From the cell containing the given text, extract its center point as [X, Y] coordinate. 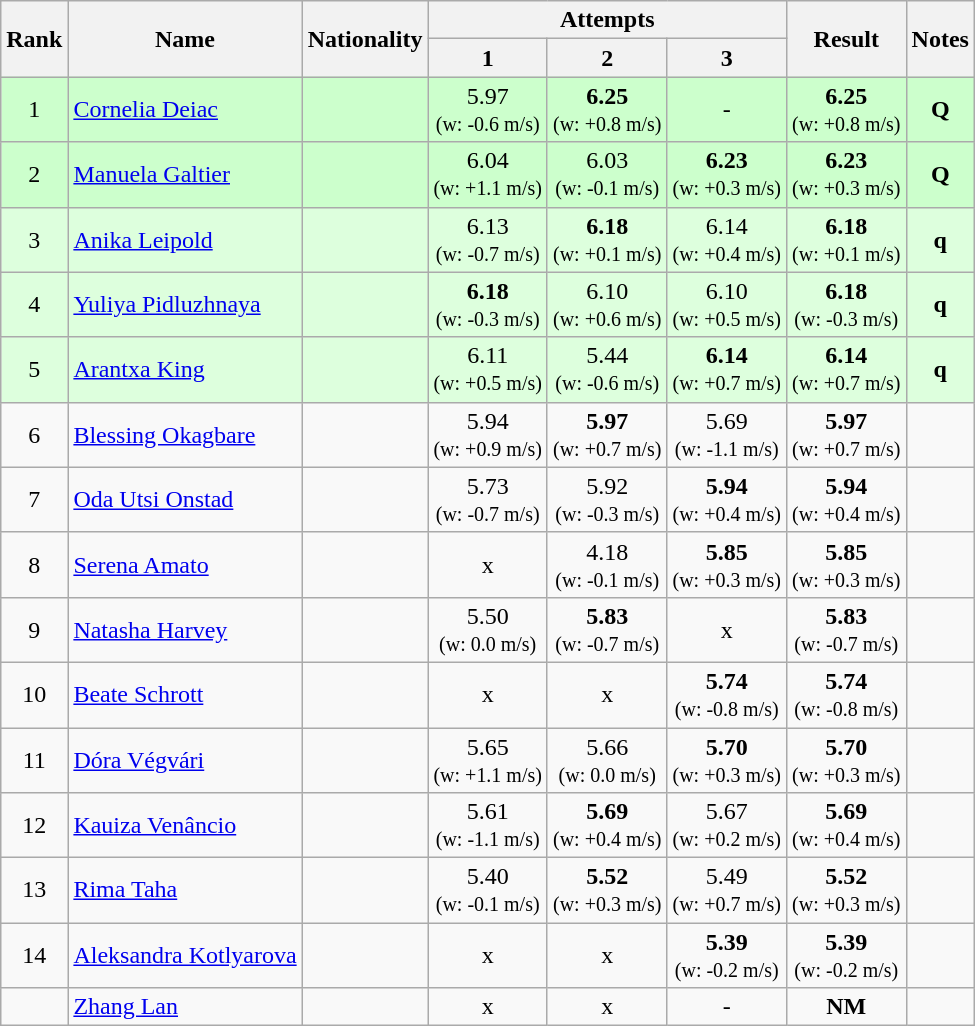
5.65(w: +1.1 m/s) [488, 760]
11 [34, 760]
5.69(w: +0.4 m/s) [607, 826]
6.14(w: +0.4 m/s) [727, 240]
5.52(w: +0.3 m/s) [607, 890]
6 [34, 434]
Rank [34, 39]
NM [847, 1007]
Anika Leipold [185, 240]
5.85 (w: +0.3 m/s) [847, 564]
Cornelia Deiac [185, 110]
6.25(w: +0.8 m/s) [607, 110]
9 [34, 630]
Yuliya Pidluzhnaya [185, 304]
5.61(w: -1.1 m/s) [488, 826]
Result [847, 39]
5.39(w: -0.2 m/s) [727, 956]
Attempts [608, 20]
Dóra Végvári [185, 760]
7 [34, 500]
5 [34, 370]
6.18(w: -0.3 m/s) [488, 304]
5.83(w: -0.7 m/s) [607, 630]
5.52 (w: +0.3 m/s) [847, 890]
6.13(w: -0.7 m/s) [488, 240]
Nationality [365, 39]
6.18(w: +0.1 m/s) [607, 240]
5.74(w: -0.8 m/s) [727, 694]
Zhang Lan [185, 1007]
4.18(w: -0.1 m/s) [607, 564]
5.70(w: +0.3 m/s) [727, 760]
5.39 (w: -0.2 m/s) [847, 956]
Name [185, 39]
10 [34, 694]
5.73(w: -0.7 m/s) [488, 500]
5.44(w: -0.6 m/s) [607, 370]
5.97(w: -0.6 m/s) [488, 110]
4 [34, 304]
5.40(w: -0.1 m/s) [488, 890]
5.50(w: 0.0 m/s) [488, 630]
5.83 (w: -0.7 m/s) [847, 630]
13 [34, 890]
5.69(w: -1.1 m/s) [727, 434]
Natasha Harvey [185, 630]
6.14 (w: +0.7 m/s) [847, 370]
6.10(w: +0.6 m/s) [607, 304]
5.97(w: +0.7 m/s) [607, 434]
12 [34, 826]
Aleksandra Kotlyarova [185, 956]
5.69 (w: +0.4 m/s) [847, 826]
8 [34, 564]
6.18 (w: +0.1 m/s) [847, 240]
14 [34, 956]
6.18 (w: -0.3 m/s) [847, 304]
Beate Schrott [185, 694]
5.85(w: +0.3 m/s) [727, 564]
6.10(w: +0.5 m/s) [727, 304]
5.92(w: -0.3 m/s) [607, 500]
6.03(w: -0.1 m/s) [607, 174]
6.04(w: +1.1 m/s) [488, 174]
5.94 (w: +0.4 m/s) [847, 500]
6.23(w: +0.3 m/s) [727, 174]
Serena Amato [185, 564]
5.66(w: 0.0 m/s) [607, 760]
6.11(w: +0.5 m/s) [488, 370]
5.94(w: +0.9 m/s) [488, 434]
6.14(w: +0.7 m/s) [727, 370]
5.70 (w: +0.3 m/s) [847, 760]
6.25 (w: +0.8 m/s) [847, 110]
5.97 (w: +0.7 m/s) [847, 434]
5.49(w: +0.7 m/s) [727, 890]
Oda Utsi Onstad [185, 500]
5.94(w: +0.4 m/s) [727, 500]
Rima Taha [185, 890]
Kauiza Venâncio [185, 826]
Blessing Okagbare [185, 434]
5.67(w: +0.2 m/s) [727, 826]
Notes [940, 39]
Manuela Galtier [185, 174]
6.23 (w: +0.3 m/s) [847, 174]
5.74 (w: -0.8 m/s) [847, 694]
Arantxa King [185, 370]
